Capture the cell that displays the provided text and extract its [x, y] central coordinate. 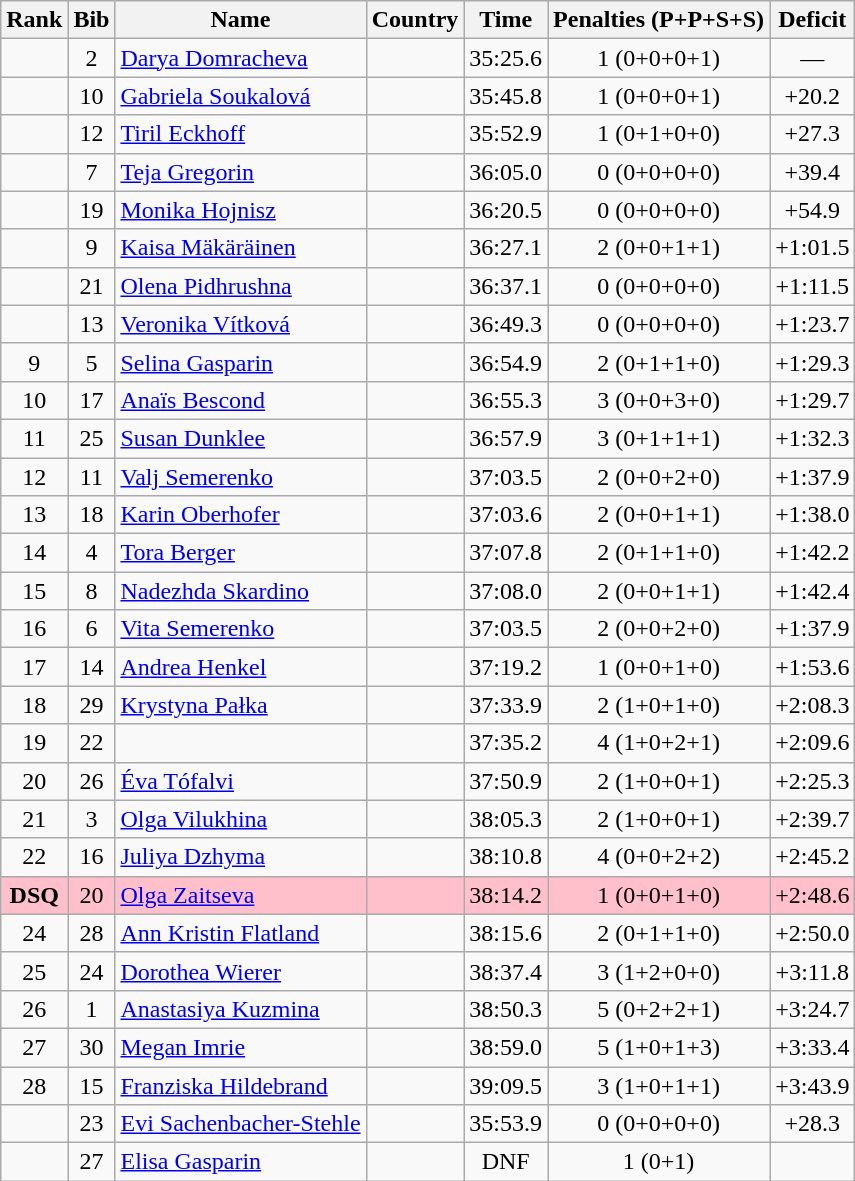
Éva Tófalvi [240, 781]
+2:48.6 [812, 895]
+3:24.7 [812, 1009]
3 (1+0+1+1) [659, 1085]
+1:29.7 [812, 400]
+2:25.3 [812, 781]
+2:09.6 [812, 743]
37:03.6 [506, 515]
+39.4 [812, 172]
+1:11.5 [812, 286]
4 (1+0+2+1) [659, 743]
Andrea Henkel [240, 667]
+2:50.0 [812, 933]
3 [92, 819]
38:37.4 [506, 971]
+1:42.2 [812, 553]
+1:38.0 [812, 515]
36:27.1 [506, 248]
Anastasiya Kuzmina [240, 1009]
+2:08.3 [812, 705]
23 [92, 1124]
37:33.9 [506, 705]
Olga Zaitseva [240, 895]
Veronika Vítková [240, 324]
38:10.8 [506, 857]
37:35.2 [506, 743]
38:05.3 [506, 819]
Tora Berger [240, 553]
+2:45.2 [812, 857]
7 [92, 172]
+3:43.9 [812, 1085]
Juliya Dzhyma [240, 857]
5 (1+0+1+3) [659, 1047]
Country [415, 20]
37:08.0 [506, 591]
+1:32.3 [812, 438]
39:09.5 [506, 1085]
6 [92, 629]
Vita Semerenko [240, 629]
1 (0+1+0+0) [659, 134]
35:52.9 [506, 134]
4 (0+0+2+2) [659, 857]
35:25.6 [506, 58]
Anaïs Bescond [240, 400]
Susan Dunklee [240, 438]
36:55.3 [506, 400]
Teja Gregorin [240, 172]
36:49.3 [506, 324]
37:19.2 [506, 667]
Evi Sachenbacher-Stehle [240, 1124]
2 [92, 58]
+3:11.8 [812, 971]
Nadezhda Skardino [240, 591]
Selina Gasparin [240, 362]
3 (0+0+3+0) [659, 400]
+1:29.3 [812, 362]
Rank [34, 20]
1 (0+1) [659, 1162]
Time [506, 20]
Dorothea Wierer [240, 971]
Valj Semerenko [240, 477]
Name [240, 20]
Karin Oberhofer [240, 515]
Olena Pidhrushna [240, 286]
Bib [92, 20]
30 [92, 1047]
36:57.9 [506, 438]
38:14.2 [506, 895]
Penalties (P+P+S+S) [659, 20]
Ann Kristin Flatland [240, 933]
36:20.5 [506, 210]
37:07.8 [506, 553]
+20.2 [812, 96]
DSQ [34, 895]
1 [92, 1009]
+1:23.7 [812, 324]
+1:01.5 [812, 248]
— [812, 58]
+1:42.4 [812, 591]
Franziska Hildebrand [240, 1085]
Olga Vilukhina [240, 819]
DNF [506, 1162]
37:50.9 [506, 781]
Kaisa Mäkäräinen [240, 248]
+1:53.6 [812, 667]
36:05.0 [506, 172]
38:15.6 [506, 933]
2 (1+0+1+0) [659, 705]
36:37.1 [506, 286]
Deficit [812, 20]
5 [92, 362]
5 (0+2+2+1) [659, 1009]
4 [92, 553]
+27.3 [812, 134]
3 (1+2+0+0) [659, 971]
35:53.9 [506, 1124]
+28.3 [812, 1124]
Monika Hojnisz [240, 210]
35:45.8 [506, 96]
36:54.9 [506, 362]
8 [92, 591]
38:59.0 [506, 1047]
38:50.3 [506, 1009]
Darya Domracheva [240, 58]
Krystyna Pałka [240, 705]
3 (0+1+1+1) [659, 438]
+2:39.7 [812, 819]
Megan Imrie [240, 1047]
Gabriela Soukalová [240, 96]
+3:33.4 [812, 1047]
Elisa Gasparin [240, 1162]
+54.9 [812, 210]
Tiril Eckhoff [240, 134]
29 [92, 705]
